Pinpoint the cell where the given text exists, returning its (X, Y) midpoint coordinate. 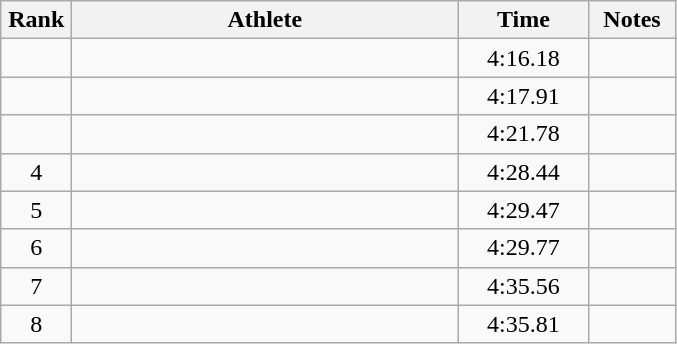
4:29.77 (524, 248)
4 (36, 172)
4:35.81 (524, 324)
4:35.56 (524, 286)
Notes (632, 20)
Rank (36, 20)
4:29.47 (524, 210)
5 (36, 210)
4:16.18 (524, 58)
4:28.44 (524, 172)
7 (36, 286)
Time (524, 20)
6 (36, 248)
8 (36, 324)
Athlete (265, 20)
4:17.91 (524, 96)
4:21.78 (524, 134)
